Return the [x, y] coordinate for the center point of the cell that contains the specified text.  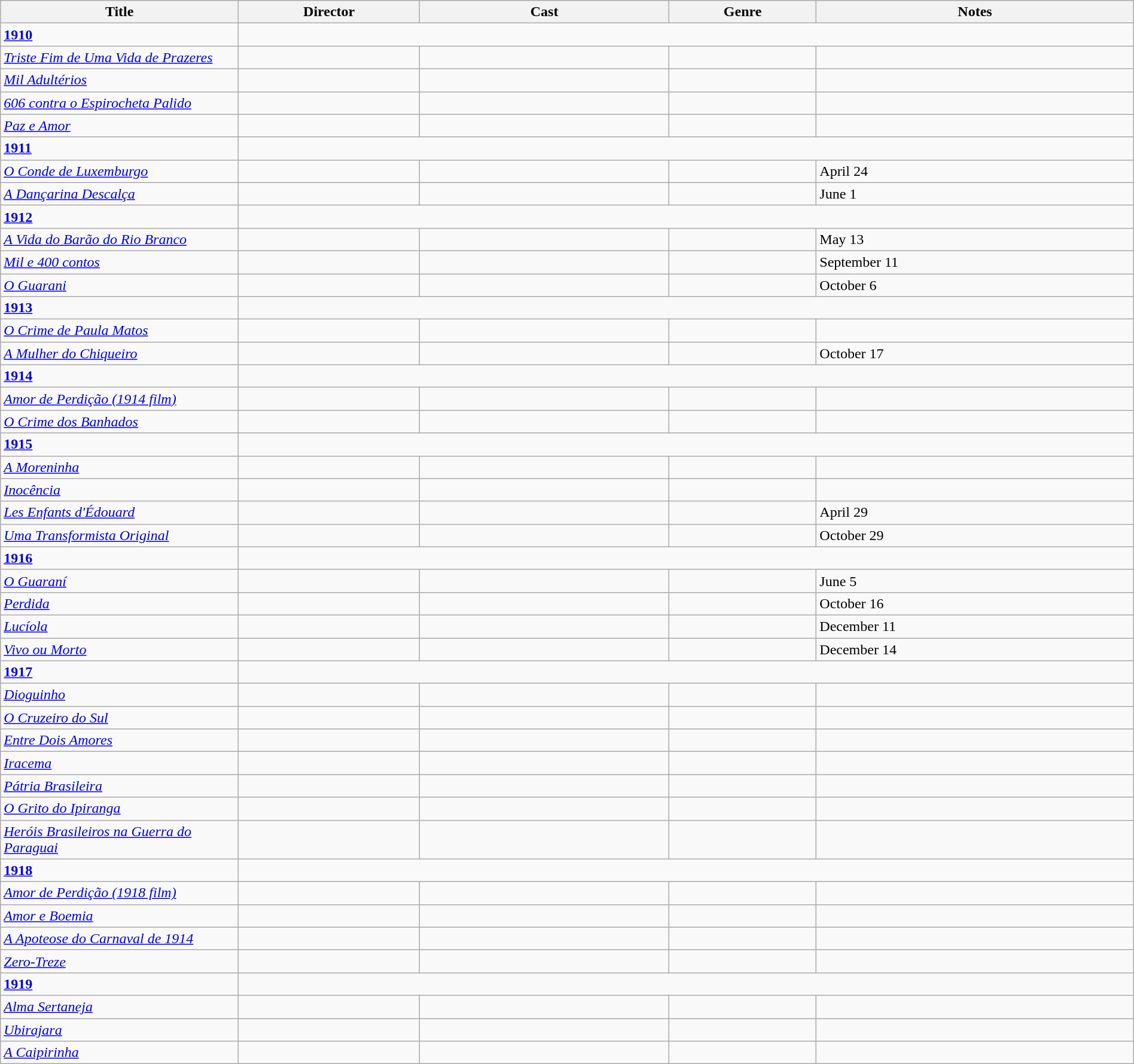
Ubirajara [120, 1029]
Triste Fim de Uma Vida de Prazeres [120, 57]
October 17 [975, 353]
Perdida [120, 603]
June 5 [975, 581]
A Dançarina Descalça [120, 194]
October 6 [975, 285]
A Mulher do Chiqueiro [120, 353]
O Conde de Luxemburgo [120, 171]
O Grito do Ipiranga [120, 809]
O Guaraní [120, 581]
Zero-Treze [120, 961]
Dioguinho [120, 695]
1917 [120, 672]
December 11 [975, 626]
O Guarani [120, 285]
606 contra o Espirocheta Palido [120, 103]
A Apoteose do Carnaval de 1914 [120, 938]
O Cruzeiro do Sul [120, 718]
December 14 [975, 649]
Title [120, 12]
Vivo ou Morto [120, 649]
Lucíola [120, 626]
1918 [120, 870]
September 11 [975, 262]
O Crime dos Banhados [120, 422]
Amor de Perdição (1918 film) [120, 893]
1915 [120, 444]
April 29 [975, 513]
Mil e 400 contos [120, 262]
Alma Sertaneja [120, 1007]
Amor e Boemia [120, 916]
O Crime de Paula Matos [120, 331]
Heróis Brasileiros na Guerra do Paraguai [120, 840]
October 16 [975, 603]
Mil Adultérios [120, 80]
Iracema [120, 763]
Entre Dois Amores [120, 740]
1919 [120, 984]
Les Enfants d'Édouard [120, 513]
1916 [120, 558]
1911 [120, 148]
A Vida do Barão do Rio Branco [120, 239]
Paz e Amor [120, 126]
May 13 [975, 239]
1910 [120, 35]
Director [329, 12]
1912 [120, 217]
1913 [120, 308]
Genre [742, 12]
Notes [975, 12]
A Moreninha [120, 467]
Amor de Perdição (1914 film) [120, 399]
Uma Transformista Original [120, 535]
Cast [544, 12]
October 29 [975, 535]
June 1 [975, 194]
A Caipirinha [120, 1053]
April 24 [975, 171]
1914 [120, 376]
Inocência [120, 490]
Pátria Brasileira [120, 786]
